Provide the [X, Y] coordinate of the cell's center where the given text is located.  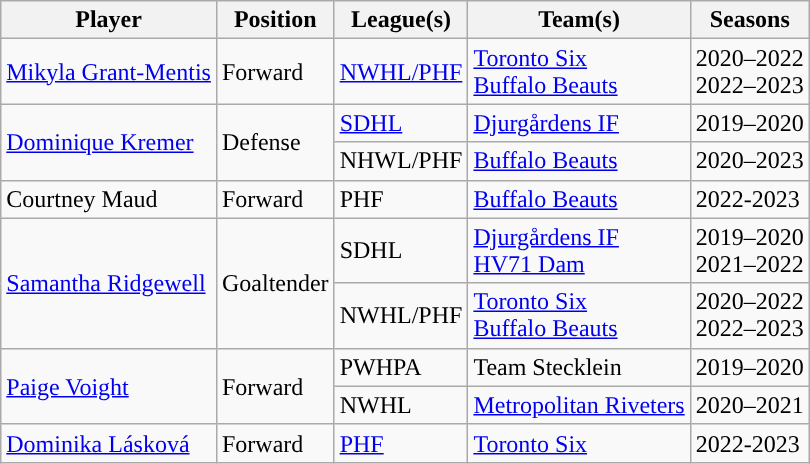
Toronto Six [579, 443]
Metropolitan Riveters [579, 405]
Team Stecklein [579, 367]
Defense [275, 142]
Dominique Kremer [109, 142]
Dominika Lásková [109, 443]
Paige Voight [109, 386]
NHWL/PHF [401, 161]
League(s) [401, 20]
Team(s) [579, 20]
2020–2023 [750, 161]
Samantha Ridgewell [109, 283]
Position [275, 20]
Courtney Maud [109, 199]
Player [109, 20]
Seasons [750, 20]
NWHL [401, 405]
2019–20202021–2022 [750, 250]
Goaltender [275, 283]
Djurgårdens IFHV71 Dam [579, 250]
PWHPA [401, 367]
2020–2021 [750, 405]
Djurgårdens IF [579, 123]
Mikyla Grant-Mentis [109, 72]
